Find where the given text appears and provide that cell's center as (x, y) coordinate. 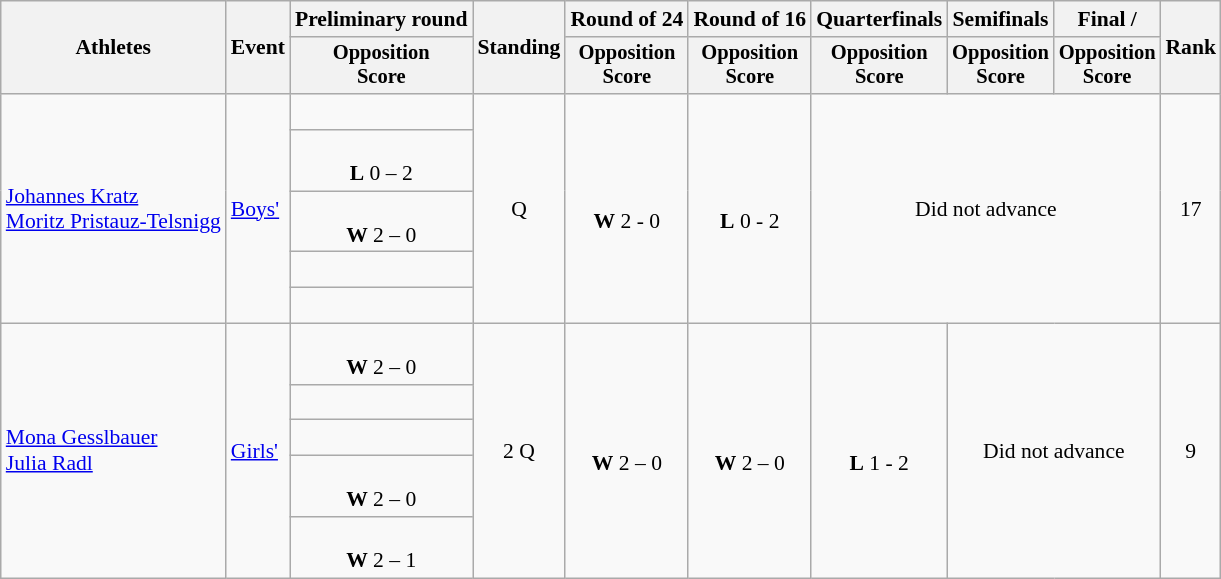
Round of 16 (750, 19)
L 0 – 2 (382, 160)
9 (1190, 452)
Semifinals (1000, 19)
2 Q (520, 452)
L 0 - 2 (750, 208)
Q (520, 208)
Standing (520, 48)
W 2 – 1 (382, 548)
Boys' (258, 208)
Preliminary round (382, 19)
Round of 24 (626, 19)
Quarterfinals (879, 19)
Rank (1190, 48)
17 (1190, 208)
Girls' (258, 452)
Athletes (114, 48)
Final / (1108, 19)
Event (258, 48)
L 1 - 2 (879, 452)
Mona GesslbauerJulia Radl (114, 452)
W 2 - 0 (626, 208)
Johannes KratzMoritz Pristauz-Telsnigg (114, 208)
